Return [X, Y] of the center of cell containing provided text 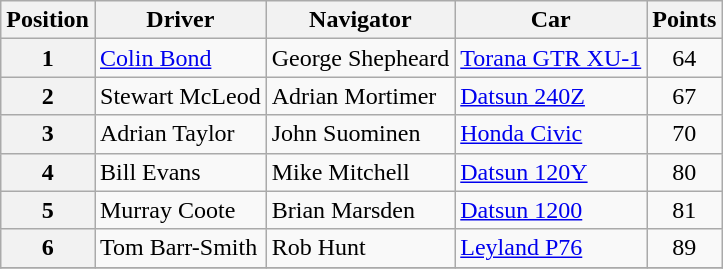
Car [551, 20]
1 [48, 58]
Position [48, 20]
Torana GTR XU-1 [551, 58]
Murray Coote [180, 210]
Datsun 240Z [551, 96]
3 [48, 134]
67 [684, 96]
Navigator [360, 20]
Datsun 1200 [551, 210]
Adrian Mortimer [360, 96]
John Suominen [360, 134]
Honda Civic [551, 134]
Colin Bond [180, 58]
81 [684, 210]
Leyland P76 [551, 248]
89 [684, 248]
Driver [180, 20]
Stewart McLeod [180, 96]
Rob Hunt [360, 248]
80 [684, 172]
64 [684, 58]
George Shepheard [360, 58]
Tom Barr-Smith [180, 248]
4 [48, 172]
5 [48, 210]
6 [48, 248]
Mike Mitchell [360, 172]
Bill Evans [180, 172]
2 [48, 96]
Brian Marsden [360, 210]
70 [684, 134]
Datsun 120Y [551, 172]
Adrian Taylor [180, 134]
Points [684, 20]
